Identify which cell holds the provided text, then report its [X, Y] central coordinate. 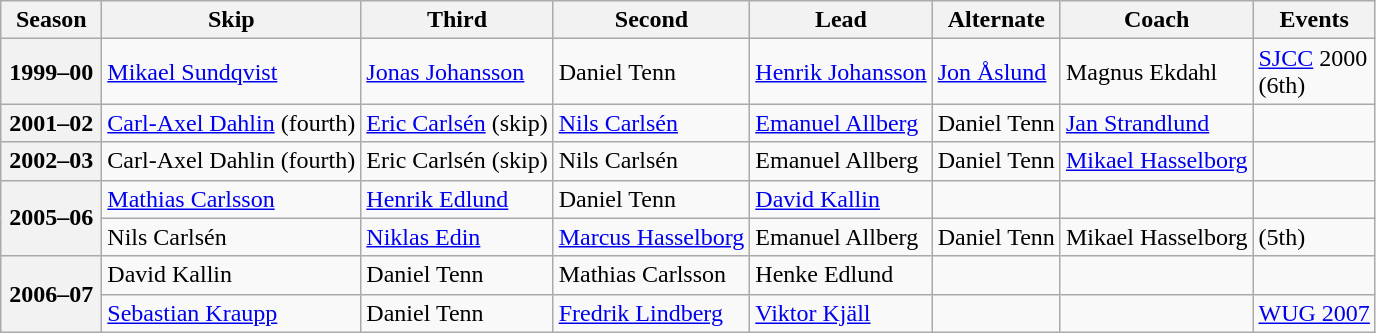
Season [52, 20]
Jonas Johansson [457, 72]
Events [1314, 20]
Marcus Hasselborg [652, 237]
Magnus Ekdahl [1156, 72]
Viktor Kjäll [841, 313]
1999–00 [52, 72]
Sebastian Kraupp [232, 313]
Niklas Edin [457, 237]
Alternate [996, 20]
2005–06 [52, 218]
Henrik Johansson [841, 72]
Jon Åslund [996, 72]
SJСС 2000 (6th) [1314, 72]
Fredrik Lindberg [652, 313]
(5th) [1314, 237]
Jan Strandlund [1156, 123]
Lead [841, 20]
WUG 2007 [1314, 313]
Mikael Sundqvist [232, 72]
Henke Edlund [841, 275]
Henrik Edlund [457, 199]
Coach [1156, 20]
Second [652, 20]
2001–02 [52, 123]
2006–07 [52, 294]
2002–03 [52, 161]
Skip [232, 20]
Third [457, 20]
